From the cell containing the given text, extract its center point as [x, y] coordinate. 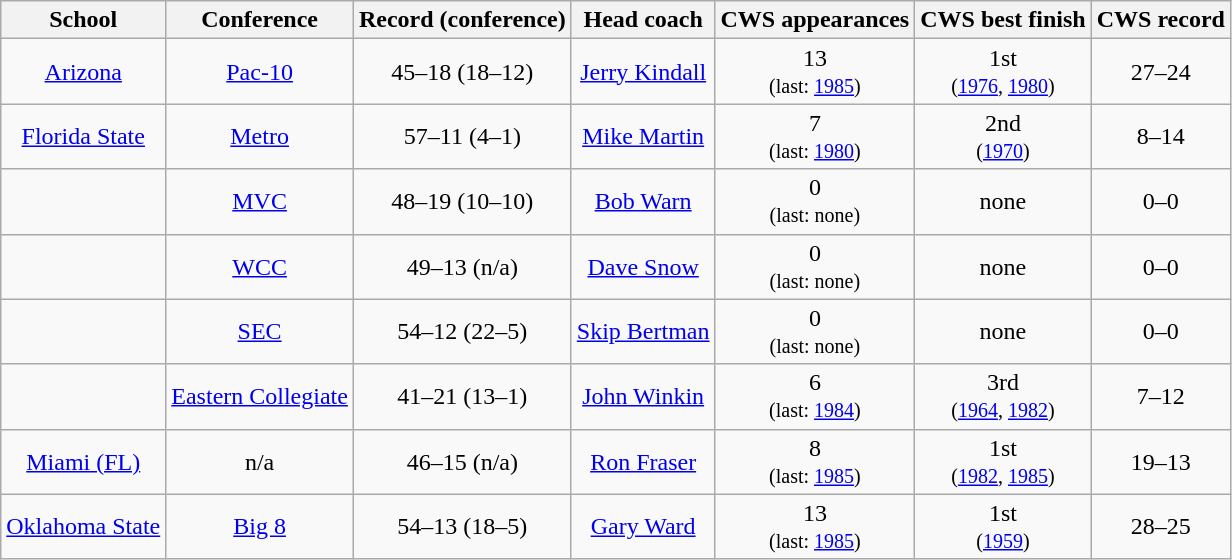
7–12 [1160, 396]
CWS appearances [815, 20]
Gary Ward [643, 526]
41–21 (13–1) [462, 396]
2nd(1970) [1003, 136]
n/a [260, 462]
Pac-10 [260, 72]
Florida State [84, 136]
Metro [260, 136]
Ron Fraser [643, 462]
Jerry Kindall [643, 72]
8–14 [1160, 136]
Head coach [643, 20]
Miami (FL) [84, 462]
46–15 (n/a) [462, 462]
Conference [260, 20]
Bob Warn [643, 202]
27–24 [1160, 72]
Arizona [84, 72]
John Winkin [643, 396]
Eastern Collegiate [260, 396]
3rd(1964, 1982) [1003, 396]
Oklahoma State [84, 526]
1st(1982, 1985) [1003, 462]
Skip Bertman [643, 332]
SEC [260, 332]
WCC [260, 266]
48–19 (10–10) [462, 202]
Mike Martin [643, 136]
28–25 [1160, 526]
8(last: 1985) [815, 462]
MVC [260, 202]
Record (conference) [462, 20]
School [84, 20]
6(last: 1984) [815, 396]
54–13 (18–5) [462, 526]
Big 8 [260, 526]
1st(1976, 1980) [1003, 72]
57–11 (4–1) [462, 136]
Dave Snow [643, 266]
CWS record [1160, 20]
49–13 (n/a) [462, 266]
1st(1959) [1003, 526]
45–18 (18–12) [462, 72]
7(last: 1980) [815, 136]
54–12 (22–5) [462, 332]
19–13 [1160, 462]
CWS best finish [1003, 20]
